From the cell containing the given text, extract its center point as (X, Y) coordinate. 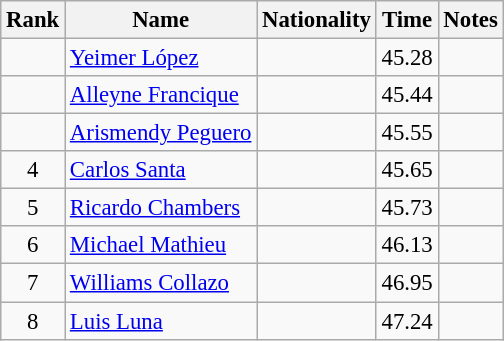
4 (33, 170)
5 (33, 208)
Notes (470, 20)
Name (161, 20)
47.24 (407, 321)
Carlos Santa (161, 170)
46.95 (407, 283)
Nationality (316, 20)
Williams Collazo (161, 283)
7 (33, 283)
6 (33, 245)
Ricardo Chambers (161, 208)
Time (407, 20)
45.44 (407, 95)
Rank (33, 20)
Alleyne Francique (161, 95)
45.65 (407, 170)
45.28 (407, 58)
Luis Luna (161, 321)
Arismendy Peguero (161, 133)
45.73 (407, 208)
46.13 (407, 245)
Yeimer López (161, 58)
Michael Mathieu (161, 245)
45.55 (407, 133)
8 (33, 321)
